Return the [x, y] coordinate for the center point of the cell that contains the specified text.  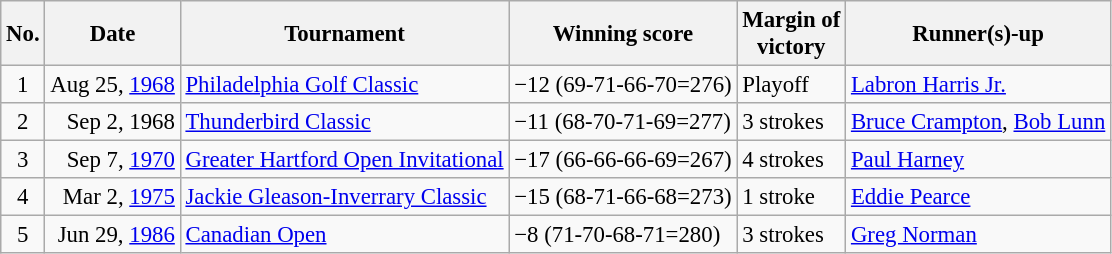
−15 (68-71-66-68=273) [623, 197]
Mar 2, 1975 [112, 197]
Greater Hartford Open Invitational [344, 160]
Runner(s)-up [978, 34]
5 [23, 235]
2 [23, 122]
Aug 25, 1968 [112, 85]
Bruce Crampton, Bob Lunn [978, 122]
Jackie Gleason-Inverrary Classic [344, 197]
Playoff [792, 85]
Sep 7, 1970 [112, 160]
Tournament [344, 34]
3 [23, 160]
−11 (68-70-71-69=277) [623, 122]
Greg Norman [978, 235]
No. [23, 34]
Jun 29, 1986 [112, 235]
4 [23, 197]
−17 (66-66-66-69=267) [623, 160]
Sep 2, 1968 [112, 122]
Labron Harris Jr. [978, 85]
4 strokes [792, 160]
Eddie Pearce [978, 197]
Paul Harney [978, 160]
Philadelphia Golf Classic [344, 85]
−12 (69-71-66-70=276) [623, 85]
1 stroke [792, 197]
−8 (71-70-68-71=280) [623, 235]
Thunderbird Classic [344, 122]
Margin ofvictory [792, 34]
1 [23, 85]
Canadian Open [344, 235]
Winning score [623, 34]
Date [112, 34]
